Determine the (X, Y) coordinate at the center of the cell enclosing the given text.  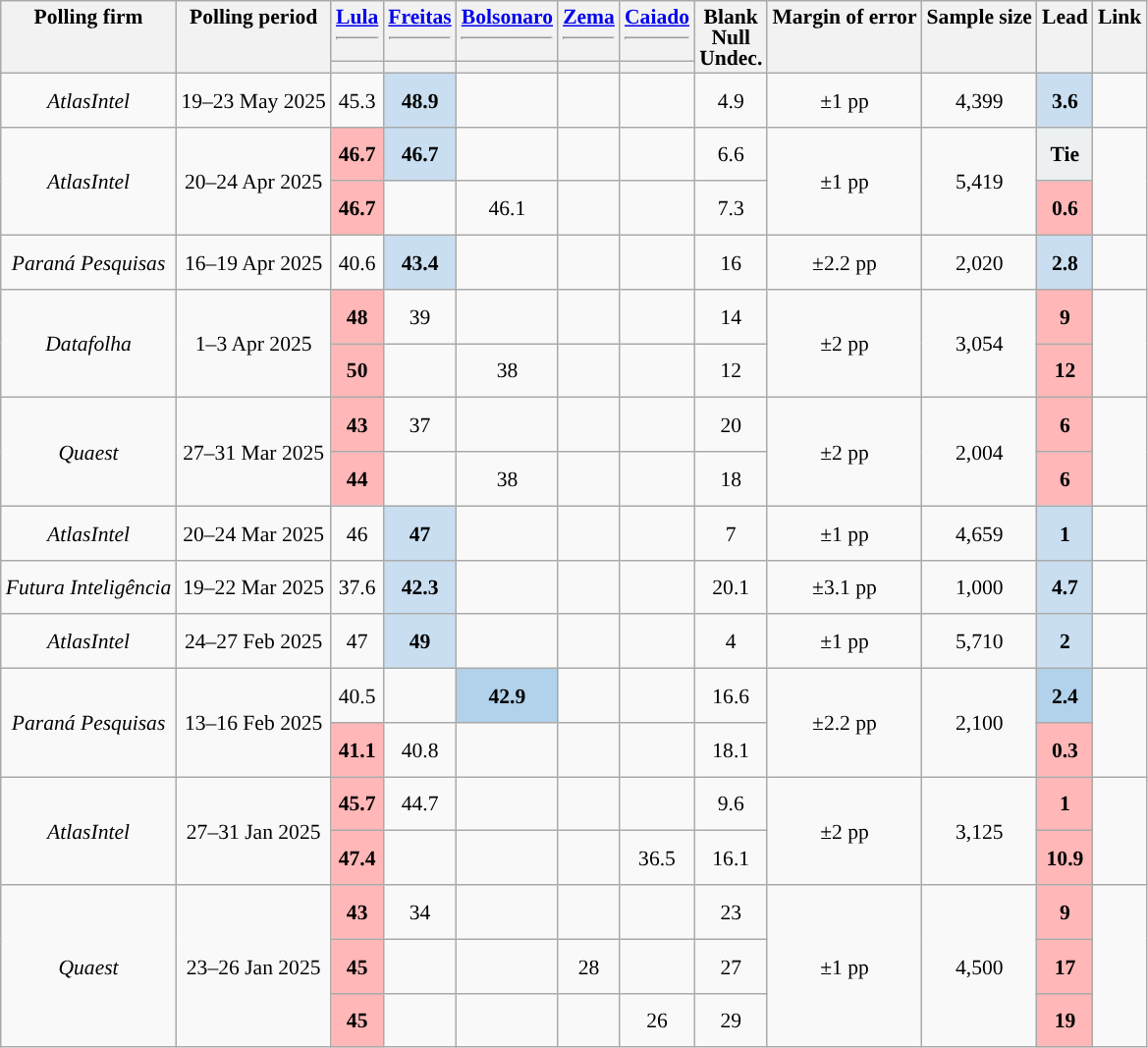
49 (419, 642)
4.9 (731, 100)
Bolsonaro (507, 31)
16.6 (731, 695)
50 (357, 371)
36.5 (657, 858)
9.6 (731, 803)
27 (731, 966)
2 (1065, 642)
4,399 (980, 100)
34 (419, 911)
Futura Inteligência (88, 587)
Datafolha (88, 344)
16–19 Apr 2025 (253, 263)
26 (657, 1020)
±3.1 pp (845, 587)
44 (357, 479)
23–26 Jan 2025 (253, 966)
Lula (357, 31)
16 (731, 263)
48 (357, 316)
45.3 (357, 100)
13–16 Feb 2025 (253, 723)
17 (1065, 966)
24–27 Feb 2025 (253, 642)
3,054 (980, 344)
18.1 (731, 750)
Sample size (980, 37)
Tie (1065, 153)
43.4 (419, 263)
20–24 Mar 2025 (253, 532)
4,659 (980, 532)
20.1 (731, 587)
20–24 Apr 2025 (253, 181)
47.4 (357, 858)
39 (419, 316)
0.3 (1065, 750)
41.1 (357, 750)
18 (731, 479)
4,500 (980, 966)
40.6 (357, 263)
4 (731, 642)
4.7 (1065, 587)
46 (357, 532)
37.6 (357, 587)
Zema (589, 31)
7.3 (731, 208)
Freitas (419, 31)
1–3 Apr 2025 (253, 344)
Margin of error (845, 37)
3,125 (980, 831)
40.8 (419, 750)
5,419 (980, 181)
1,000 (980, 587)
48.9 (419, 100)
10.9 (1065, 858)
16.1 (731, 858)
2.8 (1065, 263)
6.6 (731, 153)
40.5 (357, 695)
Polling period (253, 37)
0.6 (1065, 208)
27–31 Jan 2025 (253, 831)
29 (731, 1020)
28 (589, 966)
Polling firm (88, 37)
45.7 (357, 803)
Link (1120, 37)
19 (1065, 1020)
2,020 (980, 263)
BlankNullUndec. (731, 37)
5,710 (980, 642)
27–31 Mar 2025 (253, 452)
44.7 (419, 803)
20 (731, 424)
3.6 (1065, 100)
2,004 (980, 452)
42.9 (507, 695)
2.4 (1065, 695)
2,100 (980, 723)
23 (731, 911)
14 (731, 316)
Lead (1065, 37)
Caiado (657, 31)
42.3 (419, 587)
19–22 Mar 2025 (253, 587)
19–23 May 2025 (253, 100)
37 (419, 424)
46.1 (507, 208)
7 (731, 532)
